Provide the [X, Y] coordinate of the cell's center where the given text is located.  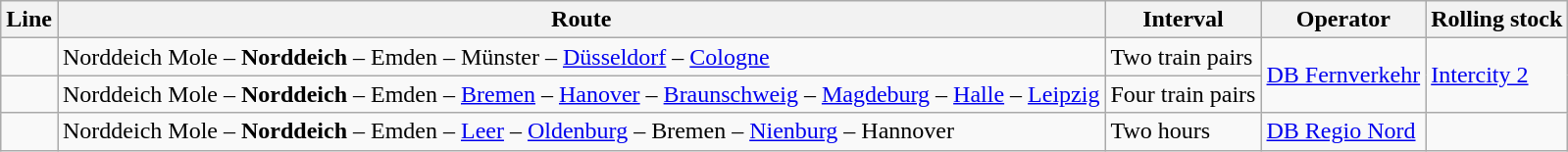
Two hours [1183, 131]
Line [29, 20]
DB Regio Nord [1343, 131]
Norddeich Mole – Norddeich – Emden – Bremen – Hanover – Braunschweig – Magdeburg – Halle – Leipzig [581, 94]
Operator [1343, 20]
Interval [1183, 20]
Two train pairs [1183, 57]
DB Fernverkehr [1343, 76]
Four train pairs [1183, 94]
Rolling stock [1496, 20]
Route [581, 20]
Intercity 2 [1496, 76]
Norddeich Mole – Norddeich – Emden – Leer – Oldenburg – Bremen – Nienburg – Hannover [581, 131]
Norddeich Mole – Norddeich – Emden – Münster – Düsseldorf – Cologne [581, 57]
